Detect which cell encompasses the target text, then output its (x, y) center coordinate. 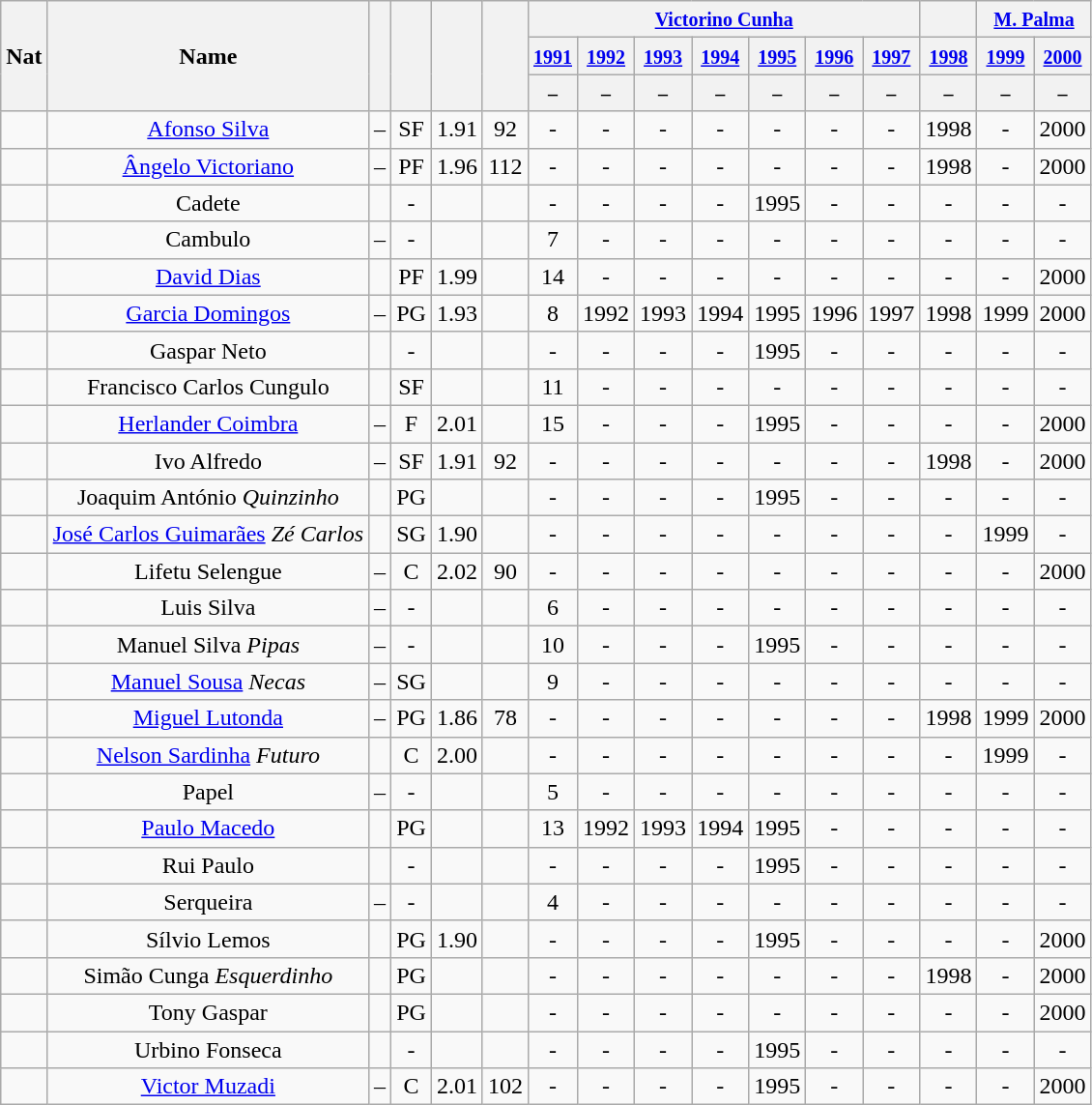
Joaquim António Quinzinho (208, 498)
Manuel Silva Pipas (208, 645)
Sílvio Lemos (208, 939)
14 (553, 276)
78 (504, 718)
8 (553, 313)
1.99 (456, 276)
5 (553, 792)
Papel (208, 792)
4 (553, 902)
1991 (553, 56)
Garcia Domingos (208, 313)
Lifetu Selengue (208, 571)
2.00 (456, 755)
Serqueira (208, 902)
2.02 (456, 571)
Victor Muzadi (208, 1087)
Nat (24, 56)
Simão Cunga Esquerdinho (208, 975)
Luis Silva (208, 608)
10 (553, 645)
Paulo Macedo (208, 829)
David Dias (208, 276)
90 (504, 571)
Gaspar Neto (208, 350)
15 (553, 423)
Ivo Alfredo (208, 461)
Miguel Lutonda (208, 718)
1.96 (456, 166)
Afonso Silva (208, 130)
Rui Paulo (208, 865)
11 (553, 387)
9 (553, 682)
112 (504, 166)
Cadete (208, 203)
Cambulo (208, 240)
F (412, 423)
Victorino Cunha (723, 19)
7 (553, 240)
6 (553, 608)
Name (208, 56)
Nelson Sardinha Futuro (208, 755)
José Carlos Guimarães Zé Carlos (208, 535)
1.93 (456, 313)
Manuel Sousa Necas (208, 682)
1.86 (456, 718)
M. Palma (1034, 19)
Francisco Carlos Cungulo (208, 387)
Urbino Fonseca (208, 1049)
Ângelo Victoriano (208, 166)
13 (553, 829)
Herlander Coimbra (208, 423)
Tony Gaspar (208, 1012)
102 (504, 1087)
